From the cell containing the given text, extract its center point as [x, y] coordinate. 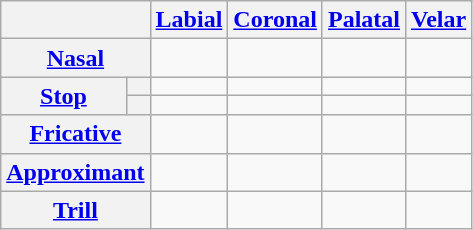
Palatal [364, 20]
Labial [189, 20]
Stop [64, 96]
Approximant [76, 172]
Coronal [276, 20]
Velar [439, 20]
Nasal [76, 58]
Trill [76, 210]
Fricative [76, 134]
